Search for the cell housing the specified text and yield its (x, y) center coordinate. 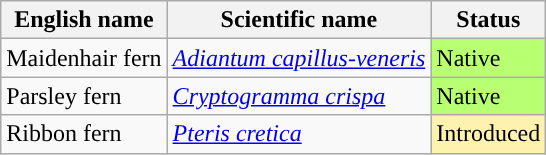
Cryptogramma crispa (299, 96)
Maidenhair fern (84, 58)
Pteris cretica (299, 134)
Scientific name (299, 20)
Parsley fern (84, 96)
Status (488, 20)
Adiantum capillus-veneris (299, 58)
Introduced (488, 134)
English name (84, 20)
Ribbon fern (84, 134)
